From the cell containing the given text, extract its center point as (X, Y) coordinate. 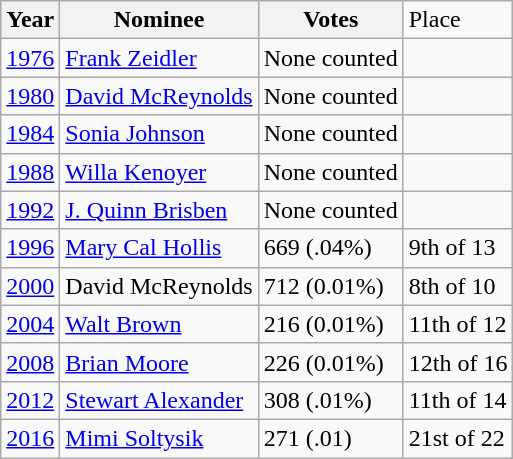
Frank Zeidler (159, 58)
J. Quinn Brisben (159, 210)
Willa Kenoyer (159, 172)
Brian Moore (159, 362)
12th of 16 (458, 362)
226 (0.01%) (330, 362)
2008 (30, 362)
Sonia Johnson (159, 134)
712 (0.01%) (330, 286)
1984 (30, 134)
Mary Cal Hollis (159, 248)
1980 (30, 96)
Year (30, 20)
308 (.01%) (330, 400)
1992 (30, 210)
216 (0.01%) (330, 324)
Stewart Alexander (159, 400)
11th of 14 (458, 400)
1996 (30, 248)
Nominee (159, 20)
2016 (30, 438)
21st of 22 (458, 438)
Place (458, 20)
1988 (30, 172)
Mimi Soltysik (159, 438)
2000 (30, 286)
669 (.04%) (330, 248)
271 (.01) (330, 438)
2004 (30, 324)
1976 (30, 58)
9th of 13 (458, 248)
11th of 12 (458, 324)
8th of 10 (458, 286)
Votes (330, 20)
Walt Brown (159, 324)
2012 (30, 400)
